Identify which cell holds the provided text, then report its [x, y] central coordinate. 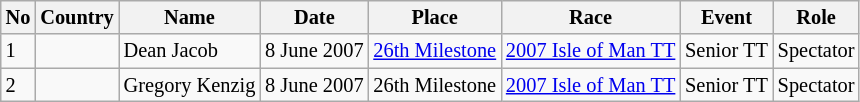
Dean Jacob [190, 51]
Role [816, 17]
Name [190, 17]
Country [76, 17]
Event [726, 17]
Race [590, 17]
2 [18, 85]
1 [18, 51]
Gregory Kenzig [190, 85]
Date [314, 17]
No [18, 17]
Place [434, 17]
